Extract the (x, y) coordinate from the center of the cell holding the provided text.  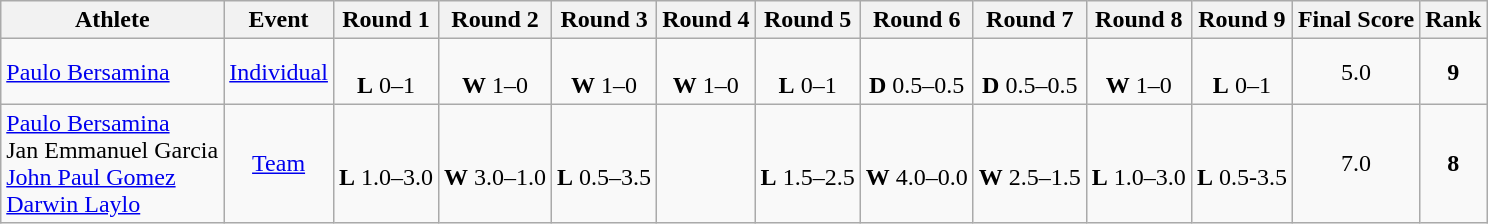
8 (1454, 164)
5.0 (1356, 72)
W 4.0–0.0 (916, 164)
Final Score (1356, 20)
W 2.5–1.5 (1030, 164)
Individual (279, 72)
Round 4 (706, 20)
Round 1 (386, 20)
Round 9 (1242, 20)
Round 8 (1138, 20)
Rank (1454, 20)
W 3.0–1.0 (496, 164)
Paulo Bersamina (112, 72)
Team (279, 164)
Paulo BersaminaJan Emmanuel GarciaJohn Paul GomezDarwin Laylo (112, 164)
Round 3 (604, 20)
9 (1454, 72)
7.0 (1356, 164)
L 0.5–3.5 (604, 164)
Round 7 (1030, 20)
Round 6 (916, 20)
L 0.5-3.5 (1242, 164)
Round 2 (496, 20)
Round 5 (808, 20)
Athlete (112, 20)
L 1.5–2.5 (808, 164)
Event (279, 20)
